Scan for the cell matching the given text and deliver its (x, y) coordinate at center. 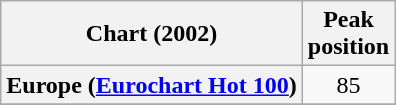
Peakposition (348, 34)
Europe (Eurochart Hot 100) (152, 85)
Chart (2002) (152, 34)
85 (348, 85)
